Return the [X, Y] coordinate for the center point of the cell that contains the specified text.  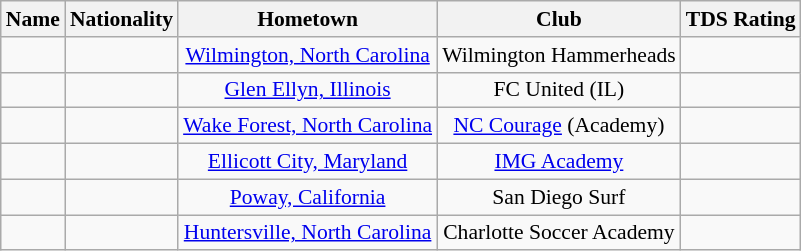
Wake Forest, North Carolina [308, 126]
IMG Academy [559, 162]
Wilmington, North Carolina [308, 55]
Ellicott City, Maryland [308, 162]
Name [33, 19]
Huntersville, North Carolina [308, 233]
Poway, California [308, 197]
Wilmington Hammerheads [559, 55]
TDS Rating [741, 19]
Charlotte Soccer Academy [559, 233]
NC Courage (Academy) [559, 126]
Glen Ellyn, Illinois [308, 90]
Club [559, 19]
Nationality [122, 19]
San Diego Surf [559, 197]
Hometown [308, 19]
FC United (IL) [559, 90]
